Extract the (X, Y) coordinate from the center of the cell holding the provided text.  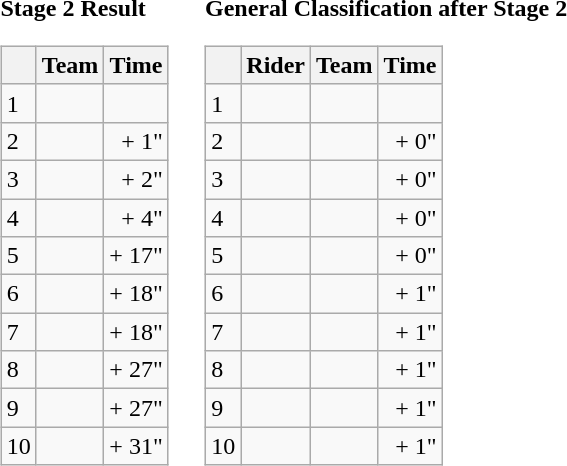
Rider (276, 65)
+ 17" (136, 256)
+ 4" (136, 217)
+ 31" (136, 446)
+ 2" (136, 179)
